Identify which cell holds the provided text, then report its [X, Y] central coordinate. 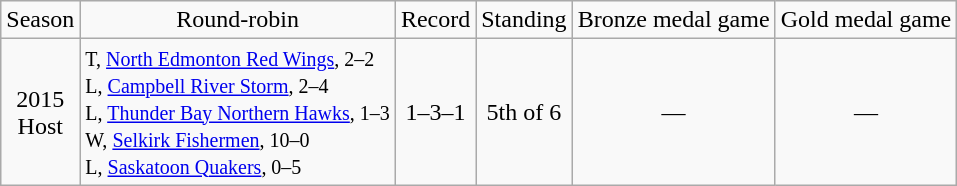
5th of 6 [524, 112]
Standing [524, 20]
1–3–1 [435, 112]
Season [40, 20]
Record [435, 20]
Bronze medal game [674, 20]
Round-robin [238, 20]
2015Host [40, 112]
Gold medal game [866, 20]
T, North Edmonton Red Wings, 2–2L, Campbell River Storm, 2–4L, Thunder Bay Northern Hawks, 1–3W, Selkirk Fishermen, 10–0L, Saskatoon Quakers, 0–5 [238, 112]
